Scan for the cell matching the given text and deliver its (X, Y) coordinate at center. 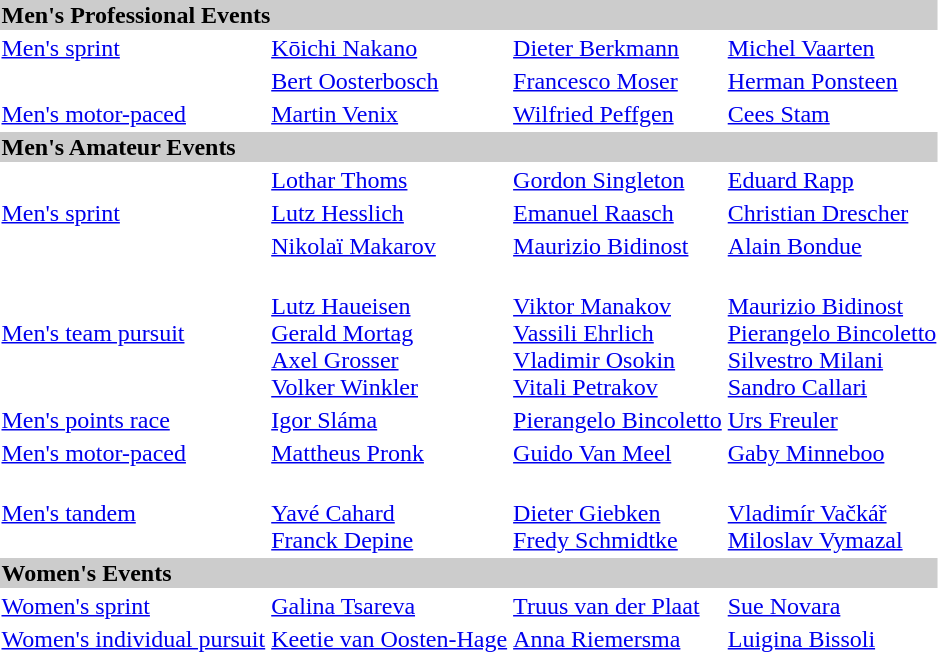
Bert Oosterbosch (390, 81)
Men's points race (134, 420)
Men's team pursuit (134, 333)
Kōichi Nakano (390, 48)
Viktor Manakov Vassili Ehrlich Vladimir Osokin Vitali Petrakov (618, 333)
Eduard Rapp (832, 180)
Women's Events (469, 573)
Men's tandem (134, 513)
Dieter Berkmann (618, 48)
Herman Ponsteen (832, 81)
Nikolaï Makarov (390, 246)
Galina Tsareva (390, 606)
Yavé Cahard Franck Depine (390, 513)
Cees Stam (832, 114)
Sue Novara (832, 606)
Wilfried Peffgen (618, 114)
Lutz Haueisen Gerald Mortag Axel Grosser Volker Winkler (390, 333)
Vladimír Vačkář Miloslav Vymazal (832, 513)
Igor Sláma (390, 420)
Dieter Giebken Fredy Schmidtke (618, 513)
Maurizio Bidinost Pierangelo Bincoletto Silvestro Milani Sandro Callari (832, 333)
Gaby Minneboo (832, 453)
Christian Drescher (832, 213)
Pierangelo Bincoletto (618, 420)
Urs Freuler (832, 420)
Francesco Moser (618, 81)
Martin Venix (390, 114)
Alain Bondue (832, 246)
Michel Vaarten (832, 48)
Lothar Thoms (390, 180)
Truus van der Plaat (618, 606)
Men's Professional Events (469, 15)
Lutz Hesslich (390, 213)
Gordon Singleton (618, 180)
Emanuel Raasch (618, 213)
Mattheus Pronk (390, 453)
Maurizio Bidinost (618, 246)
Men's Amateur Events (469, 147)
Women's sprint (134, 606)
Guido Van Meel (618, 453)
